Identify which cell holds the provided text, then report its (x, y) central coordinate. 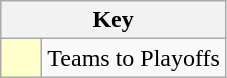
Teams to Playoffs (134, 58)
Key (114, 20)
